Find where the given text appears and provide that cell's center as (x, y) coordinate. 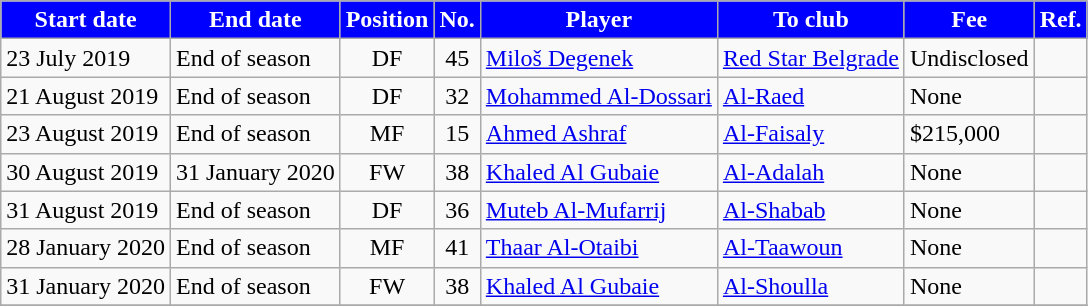
21 August 2019 (86, 96)
31 August 2019 (86, 210)
Red Star Belgrade (810, 58)
Al-Shoulla (810, 286)
Thaar Al-Otaibi (598, 248)
23 August 2019 (86, 134)
$215,000 (969, 134)
Start date (86, 20)
Ahmed Ashraf (598, 134)
To club (810, 20)
Muteb Al-Mufarrij (598, 210)
Al-Faisaly (810, 134)
Mohammed Al-Dossari (598, 96)
End date (255, 20)
30 August 2019 (86, 172)
Al-Shabab (810, 210)
Ref. (1060, 20)
36 (457, 210)
Miloš Degenek (598, 58)
32 (457, 96)
Fee (969, 20)
No. (457, 20)
Position (387, 20)
23 July 2019 (86, 58)
Undisclosed (969, 58)
Al-Adalah (810, 172)
Al-Raed (810, 96)
28 January 2020 (86, 248)
Player (598, 20)
Al-Taawoun (810, 248)
41 (457, 248)
45 (457, 58)
15 (457, 134)
